Pinpoint the cell where the given text exists, returning its (X, Y) midpoint coordinate. 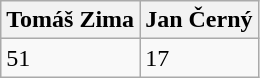
17 (199, 58)
Jan Černý (199, 20)
Tomáš Zima (70, 20)
51 (70, 58)
